Detect which cell encompasses the target text, then output its [X, Y] center coordinate. 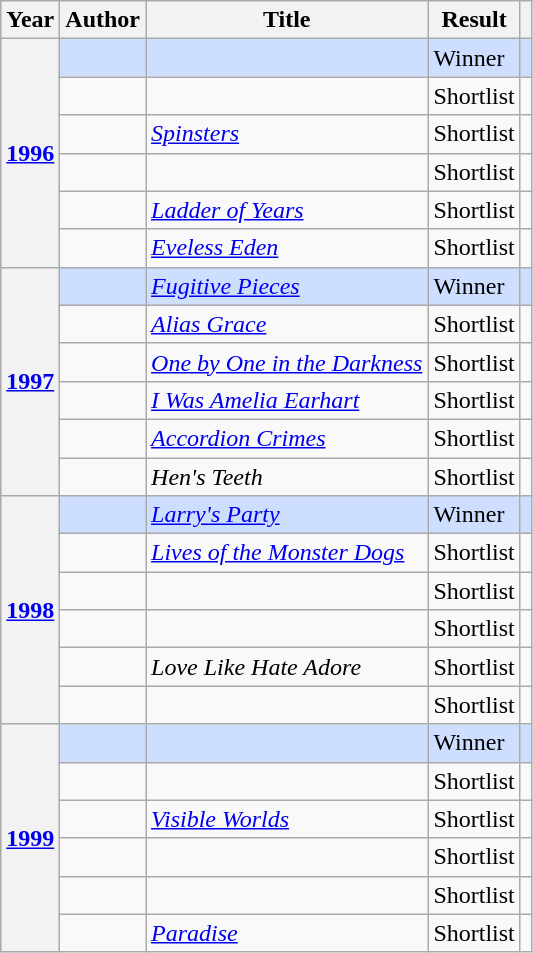
Year [30, 20]
Fugitive Pieces [287, 286]
Visible Worlds [287, 819]
I Was Amelia Earhart [287, 400]
Accordion Crimes [287, 438]
1996 [30, 153]
Love Like Hate Adore [287, 667]
Hen's Teeth [287, 477]
Eveless Eden [287, 248]
One by One in the Darkness [287, 362]
Paradise [287, 933]
Author [103, 20]
Lives of the Monster Dogs [287, 553]
Ladder of Years [287, 210]
Spinsters [287, 134]
Alias Grace [287, 324]
Larry's Party [287, 515]
1998 [30, 610]
Title [287, 20]
Result [474, 20]
1999 [30, 838]
1997 [30, 381]
